Extract the (x, y) coordinate from the center of the cell holding the provided text.  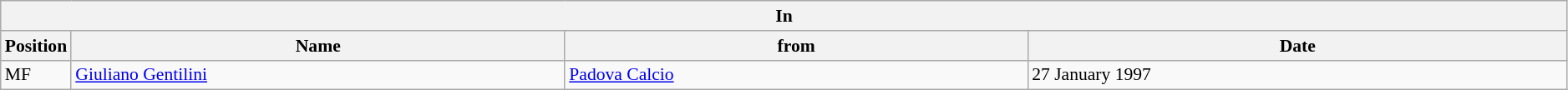
Date (1297, 46)
Name (317, 46)
Padova Calcio (796, 75)
27 January 1997 (1297, 75)
Giuliano Gentilini (317, 75)
from (796, 46)
Position (36, 46)
MF (36, 75)
In (784, 16)
